Pinpoint the cell where the given text exists, returning its (X, Y) midpoint coordinate. 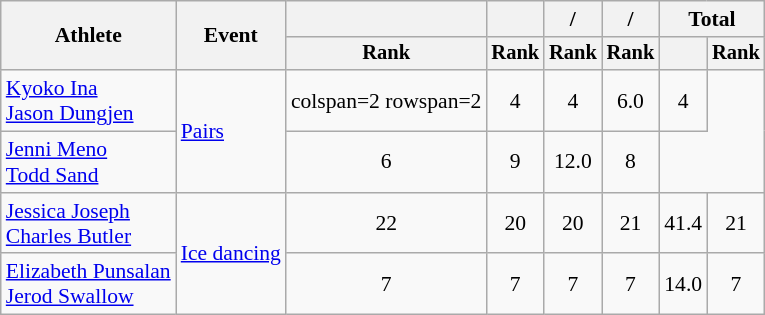
Pairs (231, 131)
Total (712, 19)
Jenni MenoTodd Sand (88, 162)
12.0 (573, 162)
colspan=2 rowspan=2 (386, 100)
6 (386, 162)
Ice dancing (231, 254)
Jessica JosephCharles Butler (88, 224)
9 (515, 162)
Athlete (88, 36)
Event (231, 36)
Kyoko InaJason Dungjen (88, 100)
Elizabeth PunsalanJerod Swallow (88, 284)
41.4 (683, 224)
14.0 (683, 284)
22 (386, 224)
6.0 (631, 100)
8 (631, 162)
